For the text-containing cell, return its midpoint in (x, y) coordinate format. 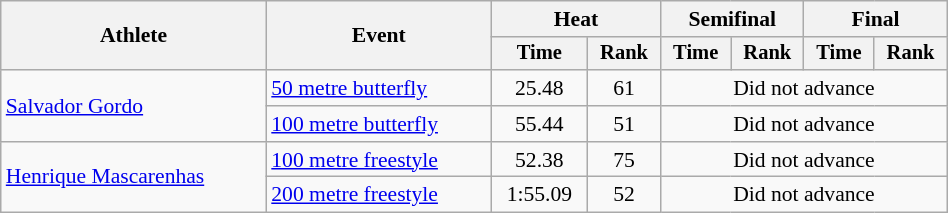
52.38 (539, 160)
200 metre freestyle (378, 195)
75 (624, 160)
100 metre butterfly (378, 124)
Heat (576, 19)
100 metre freestyle (378, 160)
51 (624, 124)
Athlete (134, 36)
25.48 (539, 88)
50 metre butterfly (378, 88)
55.44 (539, 124)
52 (624, 195)
1:55.09 (539, 195)
Semifinal (732, 19)
Salvador Gordo (134, 106)
Event (378, 36)
Final (876, 19)
61 (624, 88)
Henrique Mascarenhas (134, 178)
